Output the (X, Y) coordinate of the center of the cell containing the given text.  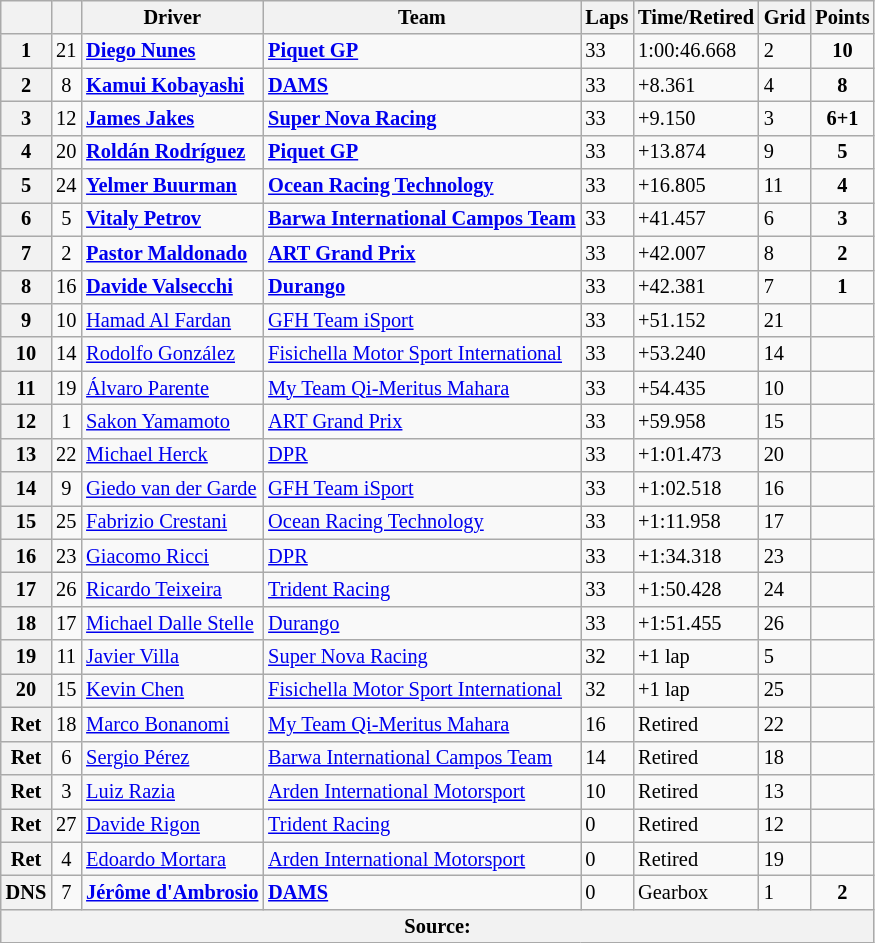
6+1 (842, 118)
Sakon Yamamoto (172, 421)
+1:11.958 (696, 522)
Rodolfo González (172, 354)
Álvaro Parente (172, 388)
+42.007 (696, 253)
Kevin Chen (172, 690)
Grid (785, 17)
+16.805 (696, 186)
Yelmer Buurman (172, 186)
Ricardo Teixeira (172, 589)
Hamad Al Fardan (172, 320)
Luiz Razia (172, 791)
+1:50.428 (696, 589)
Vitaly Petrov (172, 219)
Gearbox (696, 892)
+8.361 (696, 85)
Michael Dalle Stelle (172, 623)
+9.150 (696, 118)
Fabrizio Crestani (172, 522)
+1:01.473 (696, 455)
Marco Bonanomi (172, 724)
Points (842, 17)
Davide Valsecchi (172, 287)
Time/Retired (696, 17)
Javier Villa (172, 657)
Giedo van der Garde (172, 489)
DNS (26, 892)
Edoardo Mortara (172, 859)
+42.381 (696, 287)
+13.874 (696, 152)
27 (66, 825)
+54.435 (696, 388)
+53.240 (696, 354)
+1:51.455 (696, 623)
Diego Nunes (172, 51)
Jérôme d'Ambrosio (172, 892)
Michael Herck (172, 455)
Sergio Pérez (172, 758)
1:00:46.668 (696, 51)
Davide Rigon (172, 825)
+51.152 (696, 320)
Pastor Maldonado (172, 253)
Driver (172, 17)
Roldán Rodríguez (172, 152)
Laps (608, 17)
Giacomo Ricci (172, 556)
+1:34.318 (696, 556)
+59.958 (696, 421)
James Jakes (172, 118)
Team (422, 17)
Kamui Kobayashi (172, 85)
Source: (438, 926)
+41.457 (696, 219)
+1:02.518 (696, 489)
